Return (x, y) of the center of cell containing provided text 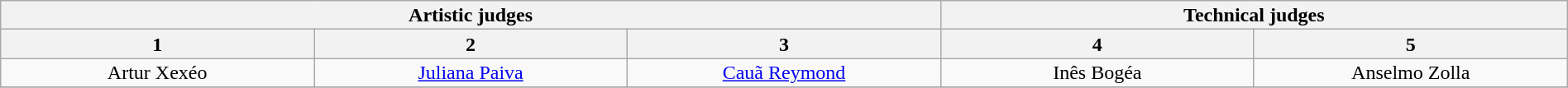
5 (1411, 44)
Technical judges (1254, 15)
Artur Xexéo (157, 72)
Artistic judges (471, 15)
1 (157, 44)
Cauã Reymond (784, 72)
2 (471, 44)
4 (1097, 44)
Juliana Paiva (471, 72)
3 (784, 44)
Anselmo Zolla (1411, 72)
Inês Bogéa (1097, 72)
